Find where the given text appears and provide that cell's center as [x, y] coordinate. 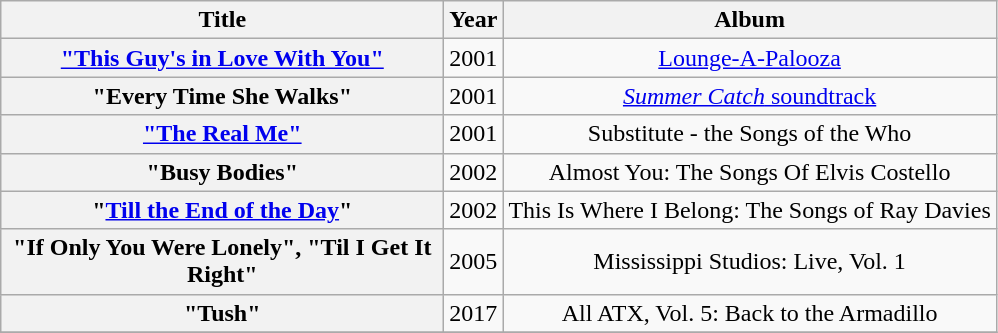
All ATX, Vol. 5: Back to the Armadillo [750, 313]
2005 [474, 262]
Summer Catch soundtrack [750, 96]
Lounge-A-Palooza [750, 58]
Album [750, 20]
Title [222, 20]
2017 [474, 313]
Almost You: The Songs Of Elvis Costello [750, 172]
"Till the End of the Day" [222, 210]
Mississippi Studios: Live, Vol. 1 [750, 262]
"Every Time She Walks" [222, 96]
Year [474, 20]
"The Real Me" [222, 134]
This Is Where I Belong: The Songs of Ray Davies [750, 210]
"This Guy's in Love With You" [222, 58]
"Tush" [222, 313]
"If Only You Were Lonely", "Til I Get It Right" [222, 262]
"Busy Bodies" [222, 172]
Substitute - the Songs of the Who [750, 134]
